Return [X, Y] of the center of cell containing provided text 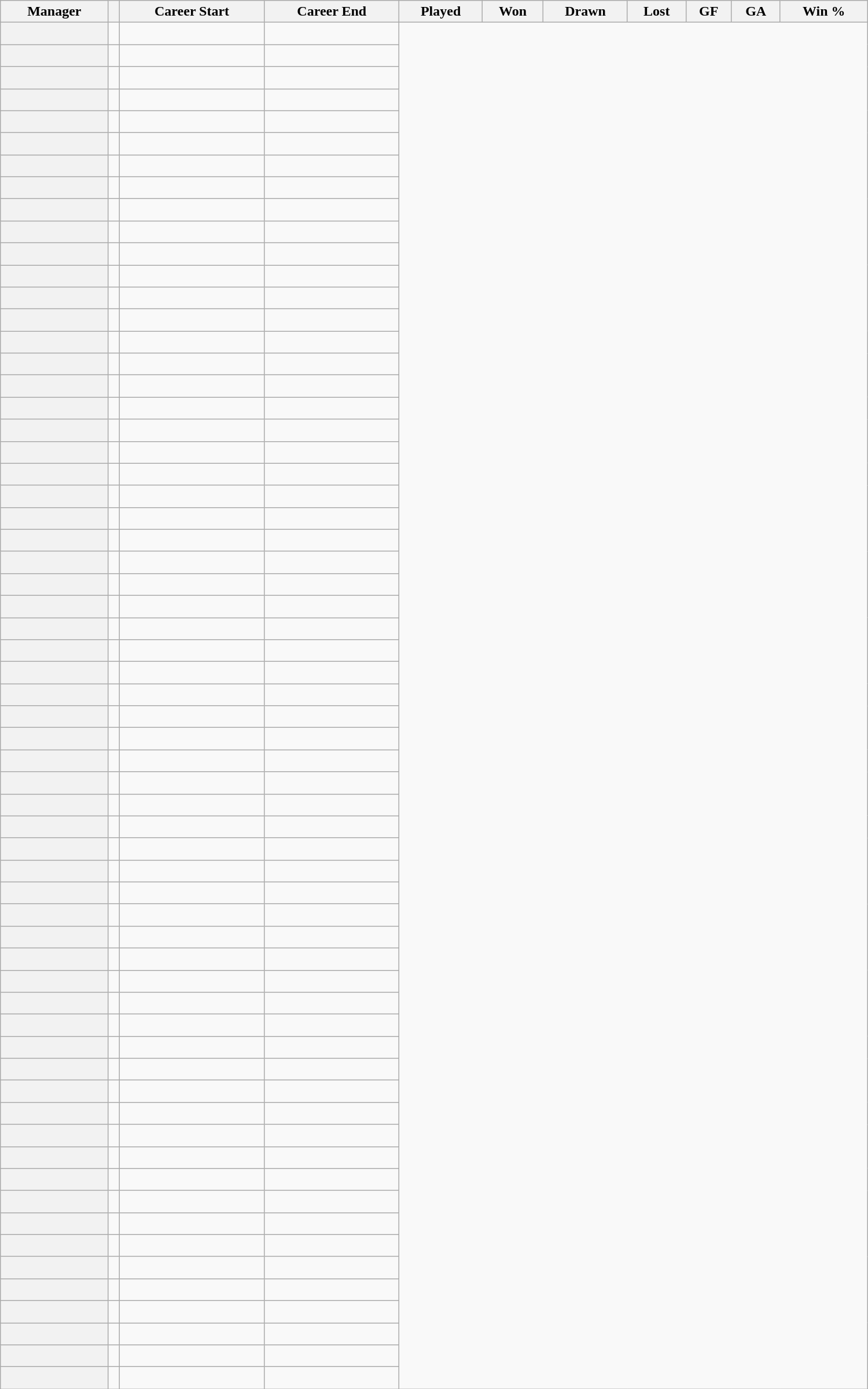
Lost [656, 12]
GF [708, 12]
Career End [332, 12]
Career Start [192, 12]
Win % [824, 12]
Played [441, 12]
Drawn [586, 12]
GA [756, 12]
Manager [54, 12]
Won [513, 12]
